Pinpoint the cell where the given text exists, returning its (x, y) midpoint coordinate. 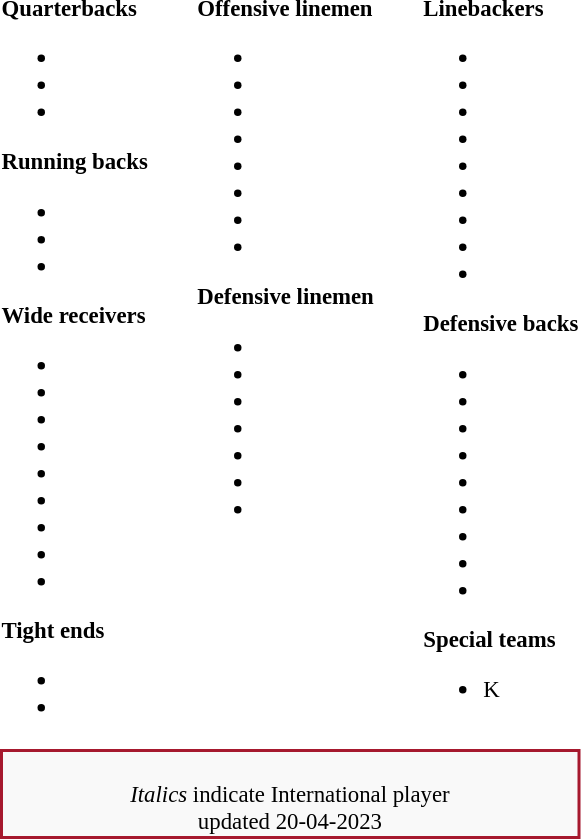
Italics indicate International player updated 20-04-2023 (290, 793)
